Provide the [x, y] coordinate of the cell's center where the given text is located.  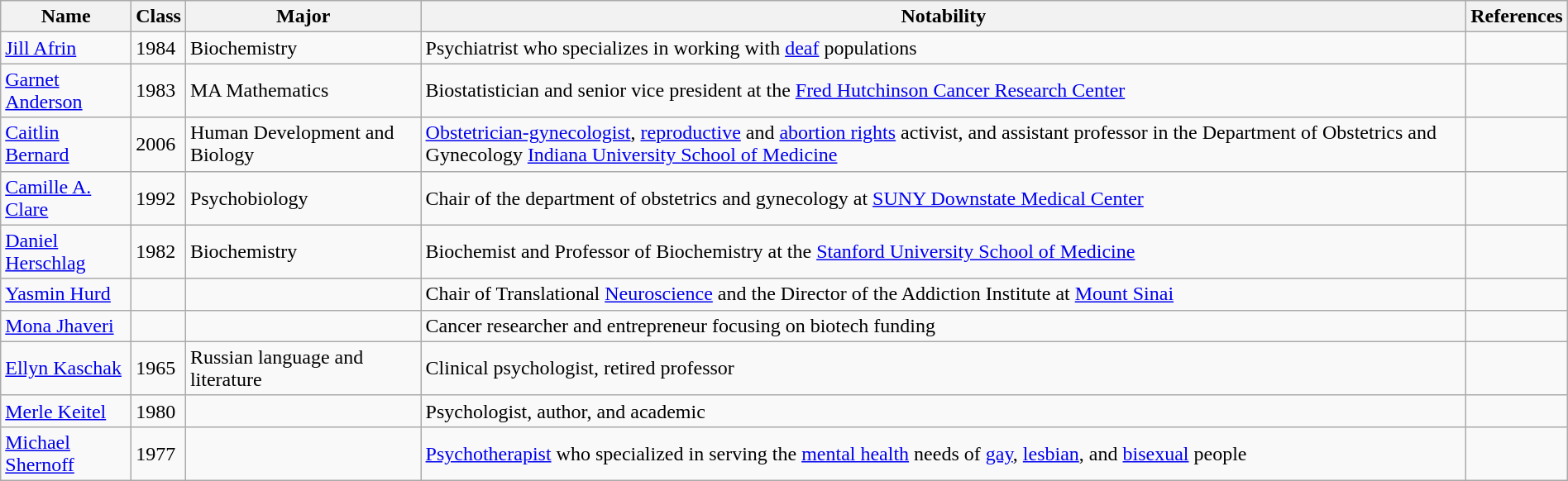
Clinical psychologist, retired professor [944, 369]
Name [66, 17]
Chair of the department of obstetrics and gynecology at SUNY Downstate Medical Center [944, 198]
Major [303, 17]
Psychobiology [303, 198]
Daniel Herschlag [66, 251]
Ellyn Kaschak [66, 369]
1984 [159, 48]
2006 [159, 144]
Chair of Translational Neuroscience and the Director of the Addiction Institute at Mount Sinai [944, 294]
Psychiatrist who specializes in working with deaf populations [944, 48]
Merle Keitel [66, 411]
1965 [159, 369]
1980 [159, 411]
Yasmin Hurd [66, 294]
1992 [159, 198]
Camille A. Clare [66, 198]
Biostatistician and senior vice president at the Fred Hutchinson Cancer Research Center [944, 91]
Biochemist and Professor of Biochemistry at the Stanford University School of Medicine [944, 251]
Russian language and literature [303, 369]
Garnet Anderson [66, 91]
Psychologist, author, and academic [944, 411]
MA Mathematics [303, 91]
1983 [159, 91]
Mona Jhaveri [66, 326]
Michael Shernoff [66, 453]
Caitlin Bernard [66, 144]
Notability [944, 17]
1982 [159, 251]
Psychotherapist who specialized in serving the mental health needs of gay, lesbian, and bisexual people [944, 453]
Cancer researcher and entrepreneur focusing on biotech funding [944, 326]
1977 [159, 453]
Jill Afrin [66, 48]
Human Development and Biology [303, 144]
Class [159, 17]
References [1517, 17]
